Identify which cell holds the provided text, then report its [x, y] central coordinate. 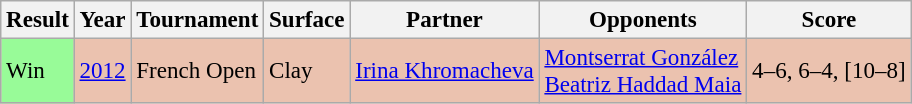
Surface [307, 20]
Montserrat González Beatriz Haddad Maia [643, 72]
Irina Khromacheva [444, 72]
4–6, 6–4, [10–8] [829, 72]
Score [829, 20]
2012 [102, 72]
Clay [307, 72]
Tournament [198, 20]
Year [102, 20]
Result [38, 20]
Win [38, 72]
French Open [198, 72]
Opponents [643, 20]
Partner [444, 20]
